Output the [x, y] coordinate of the center of the cell containing the given text.  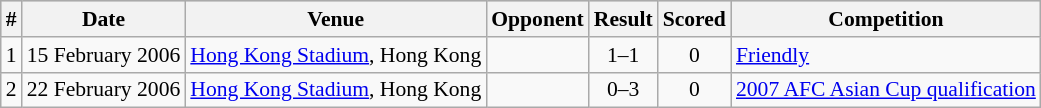
1 [12, 55]
Result [624, 19]
# [12, 19]
Opponent [538, 19]
0–3 [624, 90]
22 February 2006 [104, 90]
2007 AFC Asian Cup qualification [886, 90]
1–1 [624, 55]
Venue [336, 19]
Friendly [886, 55]
15 February 2006 [104, 55]
Competition [886, 19]
2 [12, 90]
Date [104, 19]
Scored [694, 19]
